Detect which cell encompasses the target text, then output its [X, Y] center coordinate. 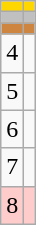
5 [12, 91]
7 [12, 167]
6 [12, 129]
8 [12, 205]
4 [12, 53]
